Determine the [X, Y] coordinate at the center of the cell enclosing the given text.  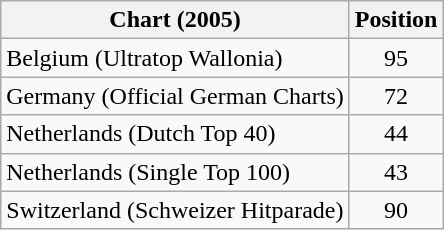
Chart (2005) [175, 20]
Belgium (Ultratop Wallonia) [175, 58]
72 [396, 96]
Netherlands (Dutch Top 40) [175, 134]
43 [396, 172]
95 [396, 58]
44 [396, 134]
90 [396, 210]
Netherlands (Single Top 100) [175, 172]
Switzerland (Schweizer Hitparade) [175, 210]
Position [396, 20]
Germany (Official German Charts) [175, 96]
